Return the (X, Y) coordinate for the center point of the cell that contains the specified text.  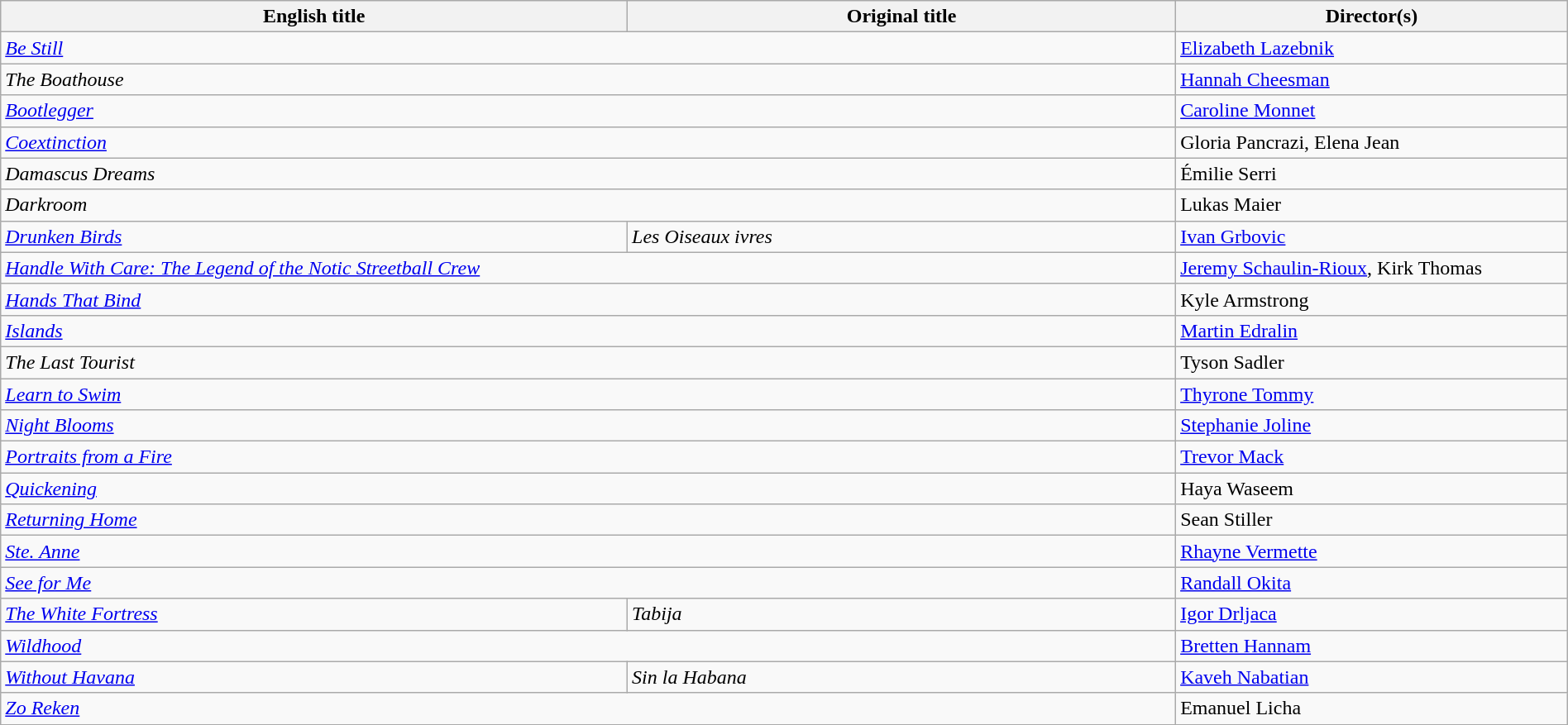
Hands That Bind (589, 299)
Original title (901, 17)
Returning Home (589, 520)
Rhayne Vermette (1372, 551)
Martin Edralin (1372, 331)
Be Still (589, 48)
Sean Stiller (1372, 520)
Haya Waseem (1372, 489)
Handle With Care: The Legend of the Notic Streetball Crew (589, 268)
Tyson Sadler (1372, 362)
Sin la Habana (901, 677)
Damascus Dreams (589, 174)
The White Fortress (314, 614)
Coextinction (589, 142)
Without Havana (314, 677)
Lukas Maier (1372, 205)
The Last Tourist (589, 362)
Trevor Mack (1372, 457)
Drunken Birds (314, 236)
Kyle Armstrong (1372, 299)
Caroline Monnet (1372, 111)
The Boathouse (589, 79)
Jeremy Schaulin-Rioux, Kirk Thomas (1372, 268)
Thyrone Tommy (1372, 394)
Zo Reken (589, 708)
Les Oiseaux ivres (901, 236)
Darkroom (589, 205)
Randall Okita (1372, 583)
Quickening (589, 489)
Émilie Serri (1372, 174)
Ivan Grbovic (1372, 236)
Elizabeth Lazebnik (1372, 48)
Learn to Swim (589, 394)
Portraits from a Fire (589, 457)
Tabija (901, 614)
Wildhood (589, 646)
Hannah Cheesman (1372, 79)
Bootlegger (589, 111)
Director(s) (1372, 17)
Stephanie Joline (1372, 426)
Bretten Hannam (1372, 646)
Ste. Anne (589, 551)
Islands (589, 331)
Gloria Pancrazi, Elena Jean (1372, 142)
See for Me (589, 583)
Night Blooms (589, 426)
English title (314, 17)
Emanuel Licha (1372, 708)
Kaveh Nabatian (1372, 677)
Igor Drljaca (1372, 614)
